Locate the cell with the specified text and output its (x, y) center coordinate. 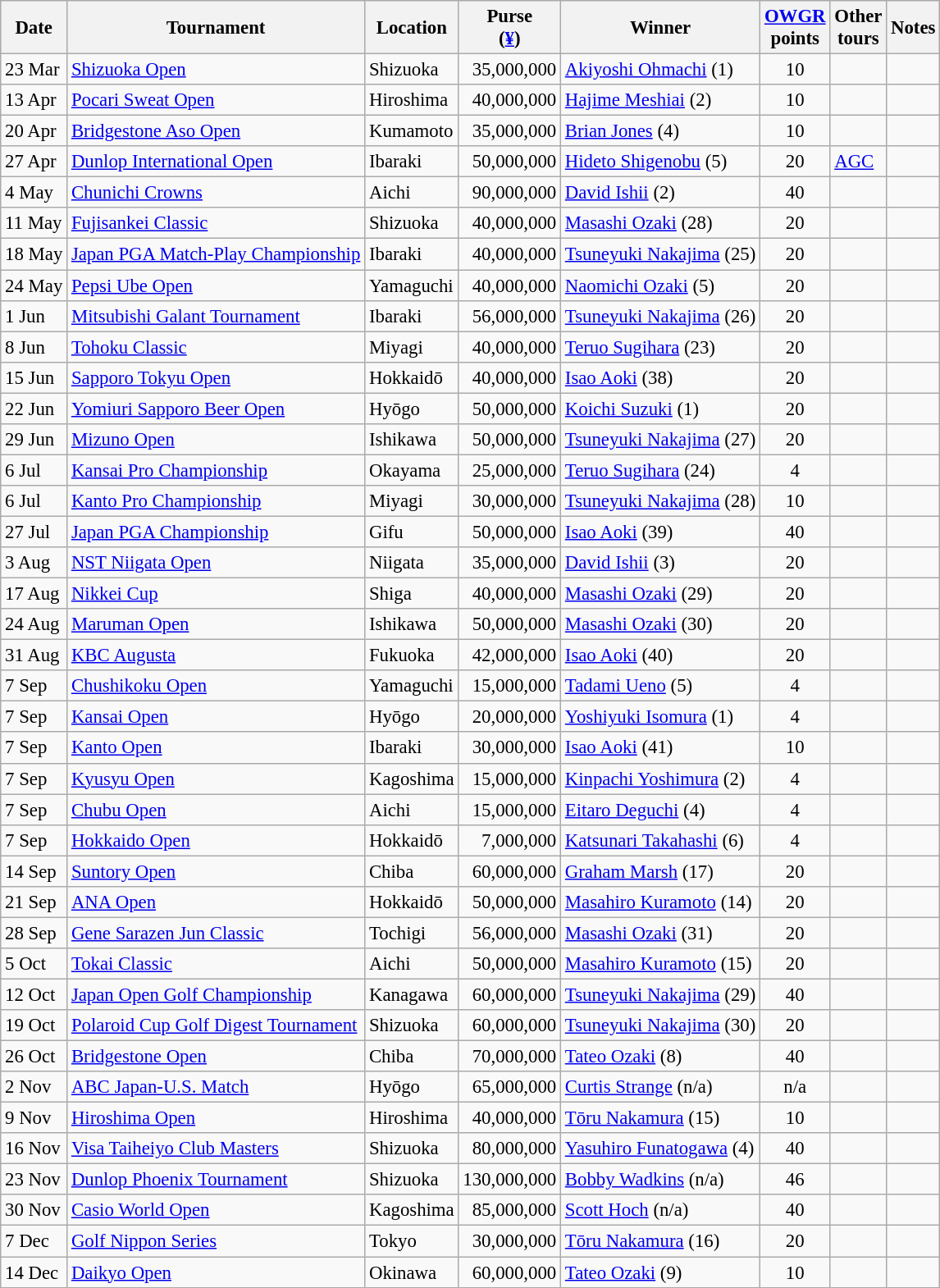
n/a (796, 1087)
22 Jun (34, 409)
20,000,000 (509, 717)
Tsuneyuki Nakajima (25) (661, 254)
Fujisankei Classic (217, 224)
23 Mar (34, 70)
Daikyo Open (217, 1272)
ANA Open (217, 902)
NST Niigata Open (217, 563)
Tateo Ozaki (9) (661, 1272)
Pepsi Ube Open (217, 285)
Golf Nippon Series (217, 1241)
Isao Aoki (39) (661, 532)
Hideto Shigenobu (5) (661, 162)
17 Aug (34, 594)
Kansai Pro Championship (217, 470)
Isao Aoki (38) (661, 377)
Pocari Sweat Open (217, 100)
Purse(¥) (509, 28)
KBC Augusta (217, 655)
65,000,000 (509, 1087)
Tokyo (412, 1241)
8 Jun (34, 347)
25,000,000 (509, 470)
Mitsubishi Galant Tournament (217, 316)
Graham Marsh (17) (661, 871)
3 Aug (34, 563)
Kanto Open (217, 748)
Kyusyu Open (217, 779)
Othertours (858, 28)
Brian Jones (4) (661, 131)
130,000,000 (509, 1180)
Winner (661, 28)
Dunlop International Open (217, 162)
Bridgestone Aso Open (217, 131)
26 Oct (34, 1057)
Sapporo Tokyu Open (217, 377)
Masashi Ozaki (31) (661, 933)
16 Nov (34, 1149)
46 (796, 1180)
David Ishii (3) (661, 563)
90,000,000 (509, 193)
OWGRpoints (796, 28)
Japan Open Golf Championship (217, 994)
Isao Aoki (41) (661, 748)
11 May (34, 224)
Tsuneyuki Nakajima (28) (661, 501)
2 Nov (34, 1087)
Mizuno Open (217, 440)
42,000,000 (509, 655)
Shizuoka Open (217, 70)
Maruman Open (217, 624)
Tsuneyuki Nakajima (29) (661, 994)
Hajime Meshiai (2) (661, 100)
13 Apr (34, 100)
Kanagawa (412, 994)
14 Sep (34, 871)
27 Apr (34, 162)
Kumamoto (412, 131)
Masahiro Kuramoto (14) (661, 902)
20 Apr (34, 131)
Hiroshima Open (217, 1118)
Katsunari Takahashi (6) (661, 840)
Niigata (412, 563)
Scott Hoch (n/a) (661, 1210)
Nikkei Cup (217, 594)
15 Jun (34, 377)
Tournament (217, 28)
Casio World Open (217, 1210)
ABC Japan-U.S. Match (217, 1087)
Japan PGA Match-Play Championship (217, 254)
70,000,000 (509, 1057)
AGC (858, 162)
Chushikoku Open (217, 686)
Kansai Open (217, 717)
Tadami Ueno (5) (661, 686)
Masashi Ozaki (30) (661, 624)
12 Oct (34, 994)
Masashi Ozaki (29) (661, 594)
30 Nov (34, 1210)
9 Nov (34, 1118)
28 Sep (34, 933)
31 Aug (34, 655)
21 Sep (34, 902)
David Ishii (2) (661, 193)
Tōru Nakamura (15) (661, 1118)
14 Dec (34, 1272)
Masashi Ozaki (28) (661, 224)
Tōru Nakamura (16) (661, 1241)
Date (34, 28)
Shiga (412, 594)
Chubu Open (217, 810)
24 Aug (34, 624)
1 Jun (34, 316)
Okinawa (412, 1272)
Kinpachi Yoshimura (2) (661, 779)
Yoshiyuki Isomura (1) (661, 717)
Tochigi (412, 933)
18 May (34, 254)
Tokai Classic (217, 964)
Koichi Suzuki (1) (661, 409)
Naomichi Ozaki (5) (661, 285)
Japan PGA Championship (217, 532)
Notes (914, 28)
Chunichi Crowns (217, 193)
Gifu (412, 532)
Kanto Pro Championship (217, 501)
Dunlop Phoenix Tournament (217, 1180)
5 Oct (34, 964)
Bobby Wadkins (n/a) (661, 1180)
Suntory Open (217, 871)
Bridgestone Open (217, 1057)
Akiyoshi Ohmachi (1) (661, 70)
Okayama (412, 470)
Eitaro Deguchi (4) (661, 810)
Fukuoka (412, 655)
85,000,000 (509, 1210)
7 Dec (34, 1241)
Gene Sarazen Jun Classic (217, 933)
24 May (34, 285)
27 Jul (34, 532)
Location (412, 28)
Hokkaido Open (217, 840)
Tsuneyuki Nakajima (26) (661, 316)
Teruo Sugihara (24) (661, 470)
Polaroid Cup Golf Digest Tournament (217, 1025)
4 May (34, 193)
7,000,000 (509, 840)
23 Nov (34, 1180)
Tohoku Classic (217, 347)
19 Oct (34, 1025)
29 Jun (34, 440)
Curtis Strange (n/a) (661, 1087)
80,000,000 (509, 1149)
Isao Aoki (40) (661, 655)
Yomiuri Sapporo Beer Open (217, 409)
Tsuneyuki Nakajima (30) (661, 1025)
Masahiro Kuramoto (15) (661, 964)
Tateo Ozaki (8) (661, 1057)
Visa Taiheiyo Club Masters (217, 1149)
Tsuneyuki Nakajima (27) (661, 440)
Teruo Sugihara (23) (661, 347)
Yasuhiro Funatogawa (4) (661, 1149)
